For the text-containing cell, return its midpoint in [x, y] coordinate format. 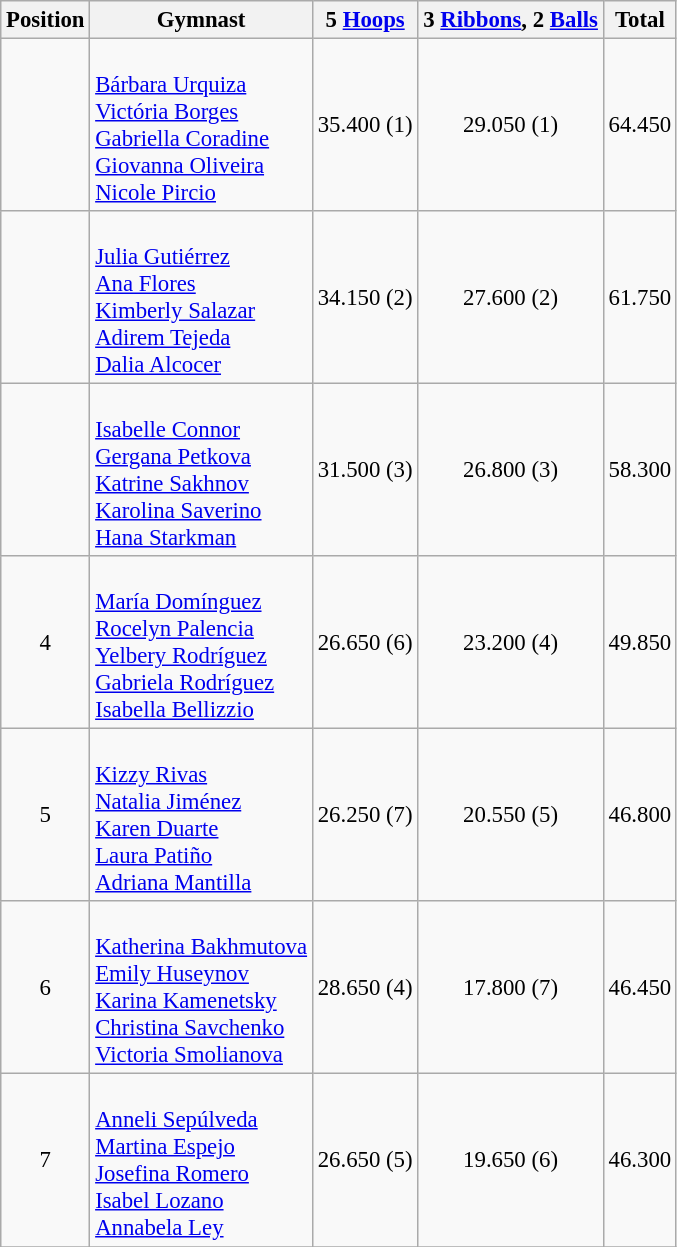
19.650 (6) [510, 1160]
3 Ribbons, 2 Balls [510, 20]
Bárbara UrquizaVictória BorgesGabriella CoradineGiovanna OliveiraNicole Pircio [202, 126]
27.600 (2) [510, 298]
26.650 (5) [365, 1160]
Position [46, 20]
23.200 (4) [510, 642]
31.500 (3) [365, 470]
Isabelle ConnorGergana PetkovaKatrine SakhnovKarolina SaverinoHana Starkman [202, 470]
28.650 (4) [365, 988]
46.450 [640, 988]
7 [46, 1160]
Gymnast [202, 20]
Total [640, 20]
26.800 (3) [510, 470]
4 [46, 642]
64.450 [640, 126]
María DomínguezRocelyn PalenciaYelbery RodríguezGabriela RodríguezIsabella Bellizzio [202, 642]
Anneli SepúlvedaMartina EspejoJosefina RomeroIsabel LozanoAnnabela Ley [202, 1160]
26.650 (6) [365, 642]
46.300 [640, 1160]
5 [46, 816]
17.800 (7) [510, 988]
20.550 (5) [510, 816]
Katherina BakhmutovaEmily HuseynovKarina KamenetskyChristina SavchenkoVictoria Smolianova [202, 988]
26.250 (7) [365, 816]
58.300 [640, 470]
6 [46, 988]
Kizzy RivasNatalia JiménezKaren DuarteLaura PatiñoAdriana Mantilla [202, 816]
34.150 (2) [365, 298]
Julia GutiérrezAna FloresKimberly SalazarAdirem TejedaDalia Alcocer [202, 298]
49.850 [640, 642]
46.800 [640, 816]
29.050 (1) [510, 126]
5 Hoops [365, 20]
35.400 (1) [365, 126]
61.750 [640, 298]
